Detect which cell encompasses the target text, then output its (x, y) center coordinate. 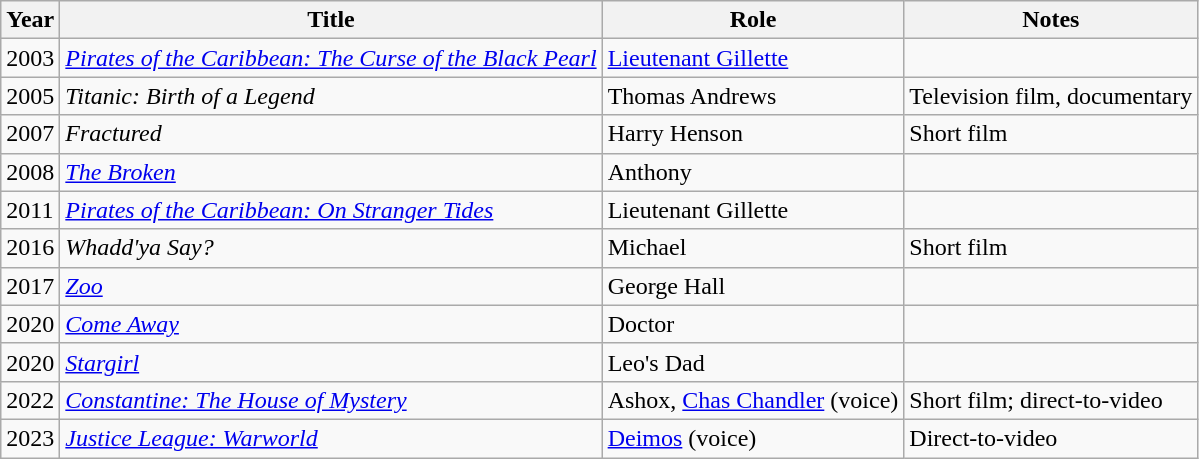
Television film, documentary (1051, 96)
Michael (753, 248)
Ashox, Chas Chandler (voice) (753, 400)
2008 (30, 172)
Whadd'ya Say? (331, 248)
Deimos (voice) (753, 438)
2016 (30, 248)
Harry Henson (753, 134)
Thomas Andrews (753, 96)
Year (30, 20)
Titanic: Birth of a Legend (331, 96)
Pirates of the Caribbean: On Stranger Tides (331, 210)
Justice League: Warworld (331, 438)
Title (331, 20)
2003 (30, 58)
Fractured (331, 134)
Constantine: The House of Mystery (331, 400)
2022 (30, 400)
Come Away (331, 324)
George Hall (753, 286)
2007 (30, 134)
The Broken (331, 172)
Stargirl (331, 362)
Doctor (753, 324)
2017 (30, 286)
Zoo (331, 286)
Anthony (753, 172)
Direct-to-video (1051, 438)
2023 (30, 438)
Short film; direct-to-video (1051, 400)
Role (753, 20)
Notes (1051, 20)
Leo's Dad (753, 362)
2011 (30, 210)
Pirates of the Caribbean: The Curse of the Black Pearl (331, 58)
2005 (30, 96)
